From the cell containing the given text, extract its center point as [x, y] coordinate. 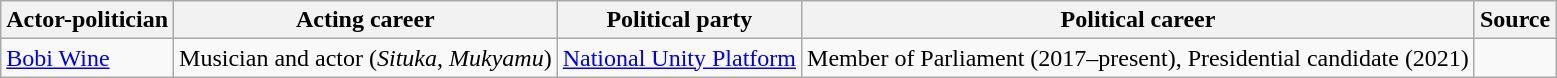
Actor-politician [88, 20]
Bobi Wine [88, 58]
Acting career [366, 20]
Political party [679, 20]
Musician and actor (Situka, Mukyamu) [366, 58]
Member of Parliament (2017–present), Presidential candidate (2021) [1138, 58]
National Unity Platform [679, 58]
Source [1514, 20]
Political career [1138, 20]
